Extract the [X, Y] coordinate from the center of the cell holding the provided text.  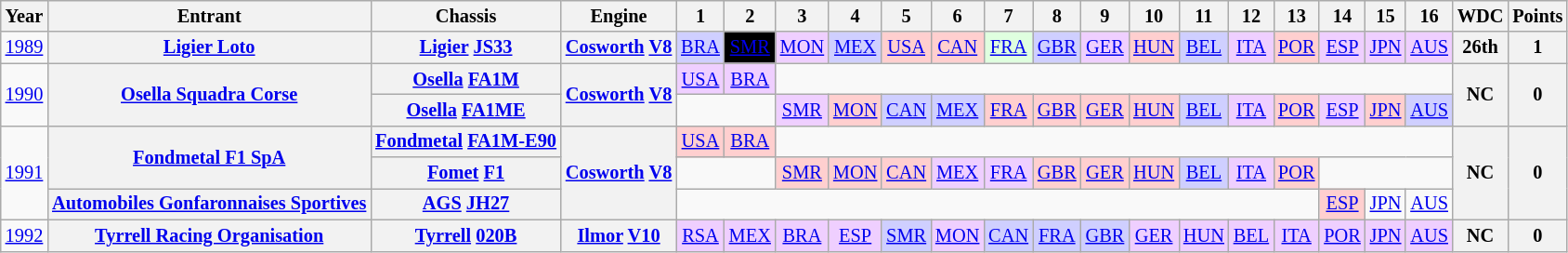
WDC [1481, 16]
2 [751, 16]
7 [1009, 16]
14 [1341, 16]
Automobiles Gonfaronnaises Sportives [209, 204]
Engine [619, 16]
1991 [24, 173]
Fondmetal FA1M-E90 [466, 141]
8 [1057, 16]
5 [907, 16]
AGS JH27 [466, 204]
Osella Squadra Corse [209, 95]
Fondmetal F1 SpA [209, 156]
Ilmor V10 [619, 235]
26th [1481, 47]
9 [1105, 16]
6 [957, 16]
15 [1386, 16]
1989 [24, 47]
13 [1297, 16]
Tyrrell Racing Organisation [209, 235]
RSA [700, 235]
Fomet F1 [466, 173]
11 [1204, 16]
Tyrrell 020B [466, 235]
Entrant [209, 16]
1992 [24, 235]
Ligier Loto [209, 47]
Chassis [466, 16]
12 [1251, 16]
Osella FA1M [466, 79]
16 [1429, 16]
Points [1537, 16]
Ligier JS33 [466, 47]
4 [855, 16]
1990 [24, 95]
10 [1154, 16]
3 [803, 16]
Osella FA1ME [466, 110]
Year [24, 16]
